Find where the given text appears and provide that cell's center as [x, y] coordinate. 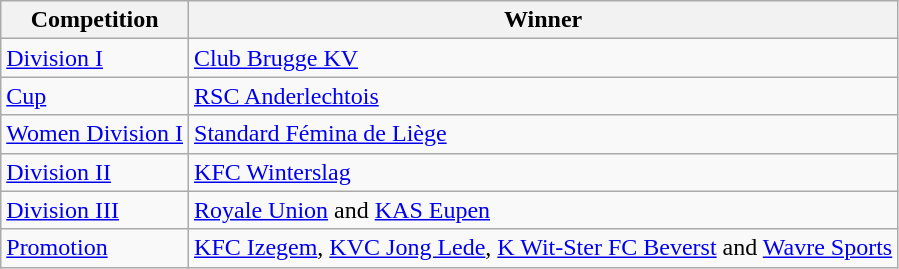
Club Brugge KV [544, 58]
Competition [95, 20]
Standard Fémina de Liège [544, 134]
Division III [95, 210]
KFC Winterslag [544, 172]
Royale Union and KAS Eupen [544, 210]
KFC Izegem, KVC Jong Lede, K Wit-Ster FC Beverst and Wavre Sports [544, 248]
Promotion [95, 248]
Winner [544, 20]
Division II [95, 172]
Cup [95, 96]
RSC Anderlechtois [544, 96]
Women Division I [95, 134]
Division I [95, 58]
